Capture the cell that displays the provided text and extract its (x, y) central coordinate. 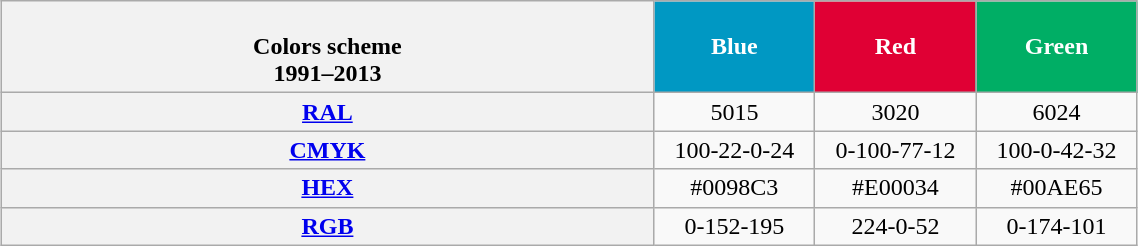
RGB (328, 226)
Blue (734, 47)
#00AE65 (1056, 188)
HEX (328, 188)
224-0-52 (896, 226)
100-22-0-24 (734, 150)
#0098C3 (734, 188)
Colors scheme1991–2013 (328, 47)
CMYK (328, 150)
0-174-101 (1056, 226)
#E00034 (896, 188)
3020 (896, 112)
5015 (734, 112)
Red (896, 47)
0-100-77-12 (896, 150)
0-152-195 (734, 226)
100-0-42-32 (1056, 150)
6024 (1056, 112)
RAL (328, 112)
Green (1056, 47)
